Identify which cell holds the provided text, then report its [x, y] central coordinate. 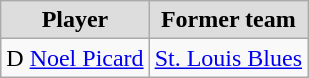
Former team [228, 20]
St. Louis Blues [228, 58]
D Noel Picard [75, 58]
Player [75, 20]
